Return (x, y) of the center of cell containing provided text 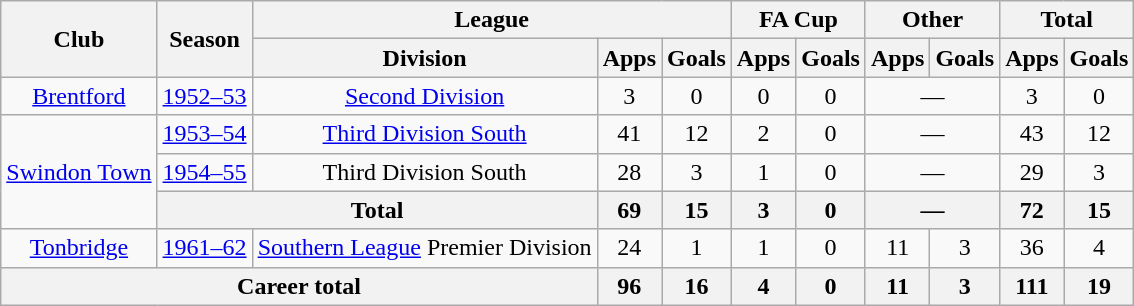
1954–55 (204, 172)
1953–54 (204, 134)
Division (424, 58)
Career total (299, 286)
72 (1032, 210)
16 (697, 286)
29 (1032, 172)
96 (629, 286)
Swindon Town (79, 172)
41 (629, 134)
2 (763, 134)
FA Cup (798, 20)
43 (1032, 134)
36 (1032, 248)
Other (932, 20)
28 (629, 172)
1952–53 (204, 96)
Brentford (79, 96)
Club (79, 39)
111 (1032, 286)
Southern League Premier Division (424, 248)
Second Division (424, 96)
Tonbridge (79, 248)
1961–62 (204, 248)
24 (629, 248)
19 (1099, 286)
69 (629, 210)
Season (204, 39)
League (492, 20)
